Pinpoint the cell where the given text exists, returning its (x, y) midpoint coordinate. 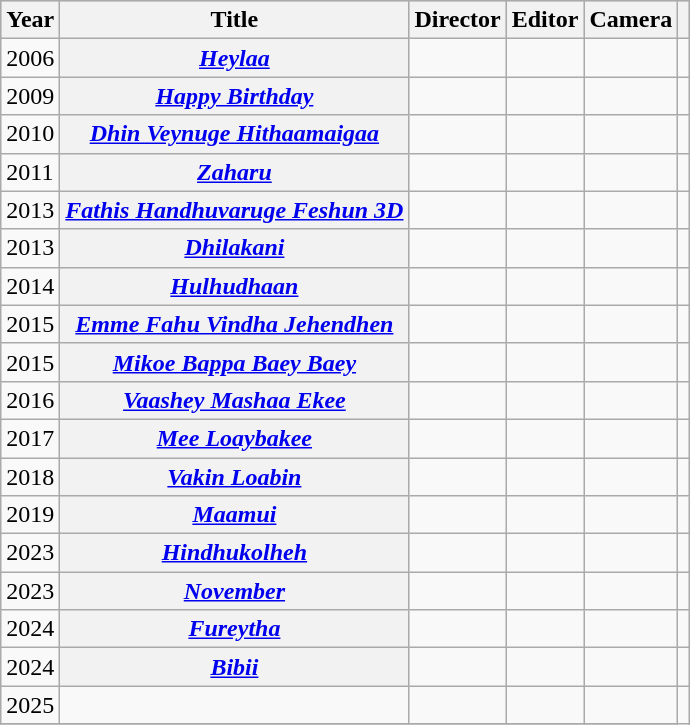
Mee Loaybakee (234, 438)
Heylaa (234, 58)
Dhin Veynuge Hithaamaigaa (234, 134)
Happy Birthday (234, 96)
Fathis Handhuvaruge Feshun 3D (234, 210)
Camera (631, 20)
Zaharu (234, 172)
Maamui (234, 515)
2016 (30, 400)
November (234, 591)
Editor (545, 20)
2006 (30, 58)
2025 (30, 705)
2011 (30, 172)
Hulhudhaan (234, 286)
Title (234, 20)
2019 (30, 515)
2010 (30, 134)
2017 (30, 438)
Hindhukolheh (234, 553)
2018 (30, 477)
Year (30, 20)
Emme Fahu Vindha Jehendhen (234, 324)
Dhilakani (234, 248)
Vaashey Mashaa Ekee (234, 400)
Mikoe Bappa Baey Baey (234, 362)
2014 (30, 286)
Bibii (234, 667)
Vakin Loabin (234, 477)
Director (458, 20)
2009 (30, 96)
Fureytha (234, 629)
